Find where the given text appears and provide that cell's center as (X, Y) coordinate. 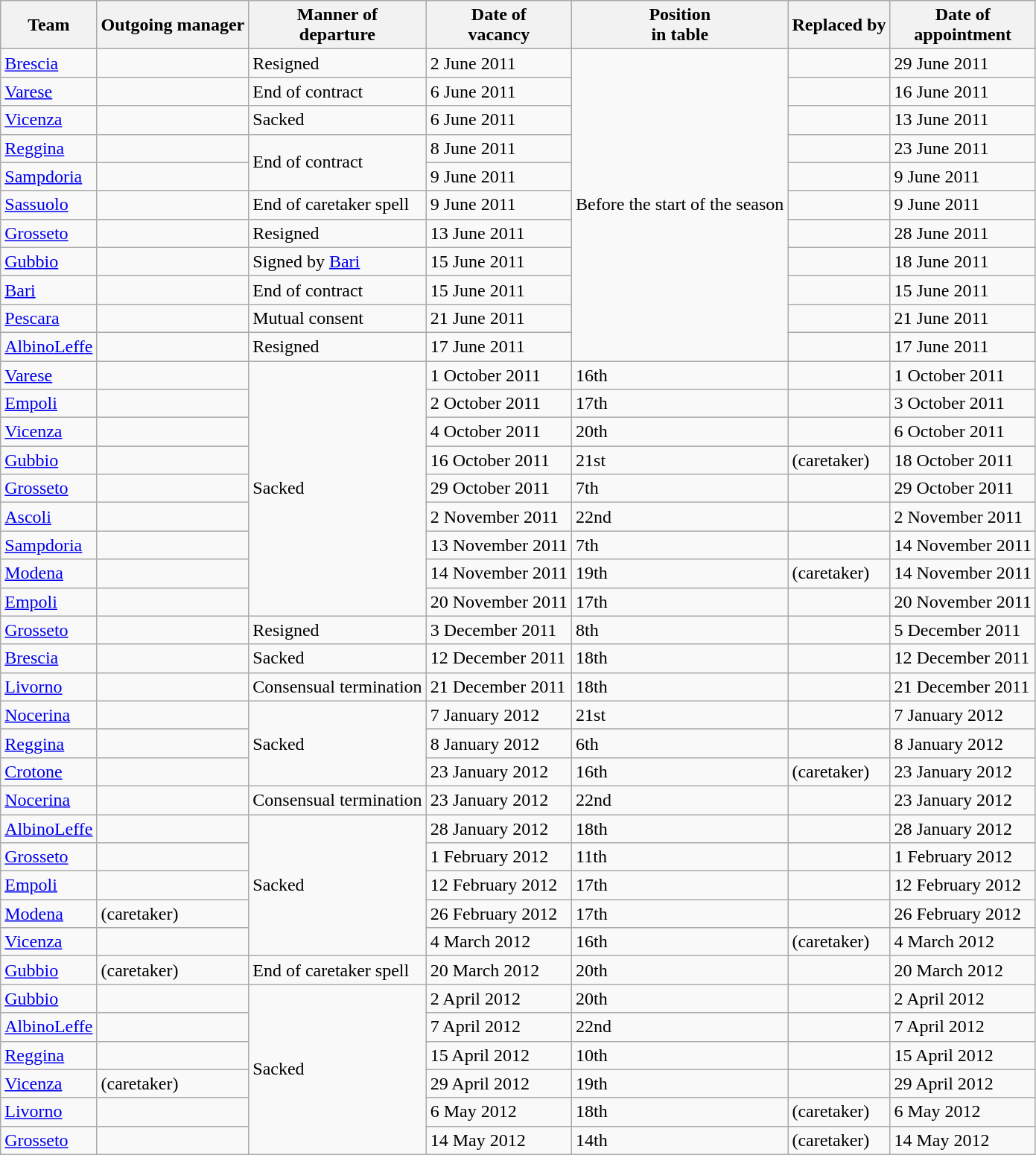
16 June 2011 (962, 92)
Ascoli (49, 517)
18 October 2011 (962, 460)
Outgoing manager (173, 25)
8th (680, 630)
2 June 2011 (499, 63)
Replaced by (839, 25)
4 October 2011 (499, 432)
6th (680, 743)
Bari (49, 290)
Positionin table (680, 25)
6 October 2011 (962, 432)
Mutual consent (337, 318)
Before the start of the season (680, 206)
28 June 2011 (962, 233)
5 December 2011 (962, 630)
16 October 2011 (499, 460)
23 June 2011 (962, 148)
11th (680, 857)
Team (49, 25)
29 June 2011 (962, 63)
13 November 2011 (499, 545)
3 October 2011 (962, 404)
Signed by Bari (337, 261)
14th (680, 1140)
Date of appointment (962, 25)
3 December 2011 (499, 630)
10th (680, 1055)
8 June 2011 (499, 148)
2 October 2011 (499, 404)
Crotone (49, 771)
Pescara (49, 318)
Sassuolo (49, 205)
Date ofvacancy (499, 25)
Manner ofdeparture (337, 25)
18 June 2011 (962, 261)
